Find where the given text appears and provide that cell's center as [x, y] coordinate. 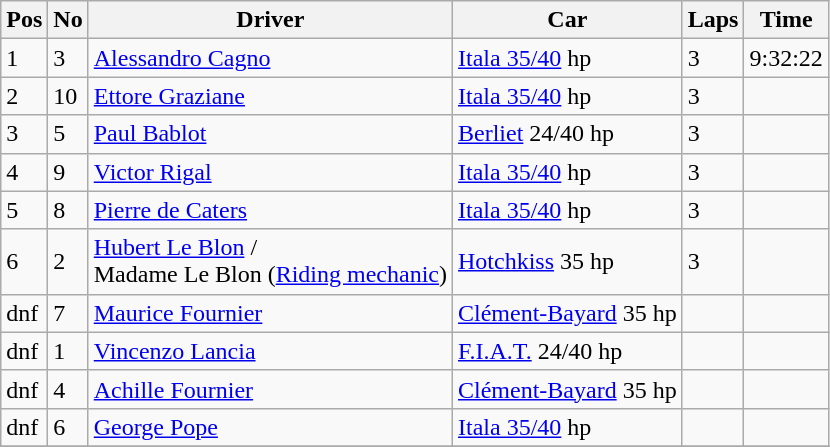
9:32:22 [786, 58]
7 [68, 313]
No [68, 20]
F.I.A.T. 24/40 hp [568, 351]
Laps [713, 20]
Pierre de Caters [270, 210]
10 [68, 96]
Car [568, 20]
8 [68, 210]
Ettore Graziane [270, 96]
Hotchkiss 35 hp [568, 262]
Achille Fournier [270, 389]
Victor Rigal [270, 172]
Maurice Fournier [270, 313]
Paul Bablot [270, 134]
Alessandro Cagno [270, 58]
Time [786, 20]
Vincenzo Lancia [270, 351]
Hubert Le Blon / Madame Le Blon (Riding mechanic) [270, 262]
9 [68, 172]
Driver [270, 20]
Pos [24, 20]
Berliet 24/40 hp [568, 134]
George Pope [270, 427]
